Return the (X, Y) coordinate for the center point of the cell that contains the specified text.  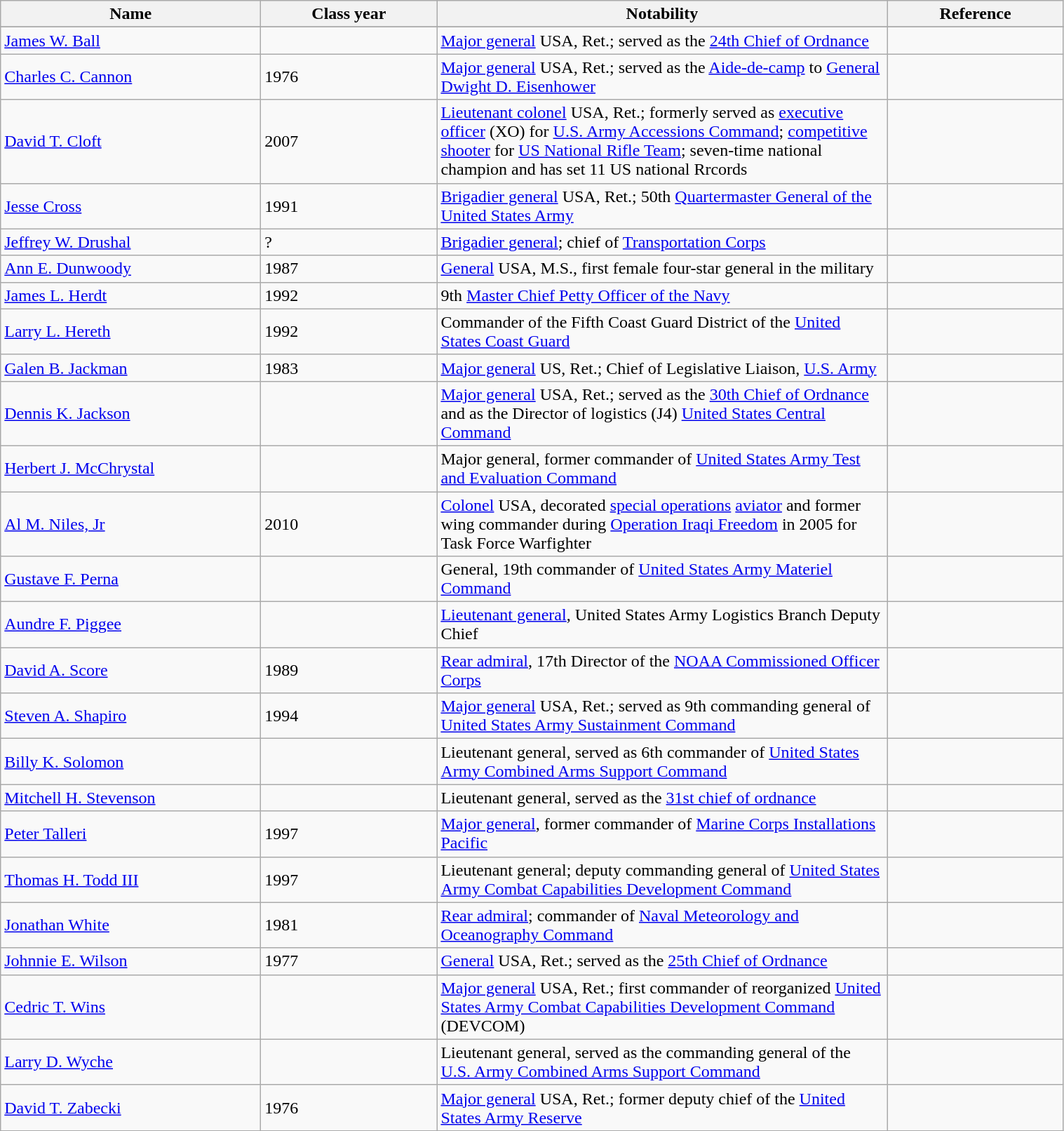
Major general USA, Ret.; first commander of reorganized United States Army Combat Capabilities Development Command (DEVCOM) (662, 1007)
Brigadier general; chief of Transportation Corps (662, 242)
General, 19th commander of United States Army Materiel Command (662, 580)
Notability (662, 14)
Major general, former commander of United States Army Test and Evaluation Command (662, 469)
2007 (349, 142)
Lieutenant general, served as the 31st chief of ordnance (662, 798)
Commander of the Fifth Coast Guard District of the United States Coast Guard (662, 331)
Major general USA, Ret.; served as the Aide-de-camp to General Dwight D. Eisenhower (662, 77)
Colonel USA, decorated special operations aviator and former wing commander during Operation Iraqi Freedom in 2005 for Task Force Warfighter (662, 523)
Lieutenant general, served as the commanding general of the U.S. Army Combined Arms Support Command (662, 1062)
Major general USA, Ret.; served as the 24th Chief of Ordnance (662, 41)
Jeffrey W. Drushal (130, 242)
2010 (349, 523)
Al M. Niles, Jr (130, 523)
1987 (349, 269)
1994 (349, 716)
Jonathan White (130, 925)
Aundre F. Piggee (130, 624)
Larry D. Wyche (130, 1062)
General USA, M.S., first female four-star general in the military (662, 269)
Major general USA, Ret.; former deputy chief of the United States Army Reserve (662, 1107)
David T. Cloft (130, 142)
Rear admiral; commander of Naval Meteorology and Oceanography Command (662, 925)
Billy K. Solomon (130, 762)
James W. Ball (130, 41)
Johnnie E. Wilson (130, 961)
Dennis K. Jackson (130, 413)
Mitchell H. Stevenson (130, 798)
James L. Herdt (130, 295)
Major general USA, Ret.; served as the 30th Chief of Ordnance and as the Director of logistics (J4) United States Central Command (662, 413)
General USA, Ret.; served as the 25th Chief of Ordnance (662, 961)
Steven A. Shapiro (130, 716)
? (349, 242)
Gustave F. Perna (130, 580)
1983 (349, 368)
Rear admiral, 17th Director of the NOAA Commissioned Officer Corps (662, 671)
Lieutenant general, United States Army Logistics Branch Deputy Chief (662, 624)
Major general US, Ret.; Chief of Legislative Liaison, U.S. Army (662, 368)
1991 (349, 206)
Major general, former commander of Marine Corps Installations Pacific (662, 834)
Name (130, 14)
Ann E. Dunwoody (130, 269)
Class year (349, 14)
Galen B. Jackman (130, 368)
Reference (975, 14)
David T. Zabecki (130, 1107)
Larry L. Hereth (130, 331)
Charles C. Cannon (130, 77)
Major general USA, Ret.; served as 9th commanding general of United States Army Sustainment Command (662, 716)
Thomas H. Todd III (130, 880)
Peter Talleri (130, 834)
1977 (349, 961)
Jesse Cross (130, 206)
David A. Score (130, 671)
Lieutenant general, served as 6th commander of United States Army Combined Arms Support Command (662, 762)
Herbert J. McChrystal (130, 469)
1989 (349, 671)
9th Master Chief Petty Officer of the Navy (662, 295)
Cedric T. Wins (130, 1007)
1981 (349, 925)
Lieutenant general; deputy commanding general of United States Army Combat Capabilities Development Command (662, 880)
Brigadier general USA, Ret.; 50th Quartermaster General of the United States Army (662, 206)
